Capture the cell that displays the provided text and extract its [X, Y] central coordinate. 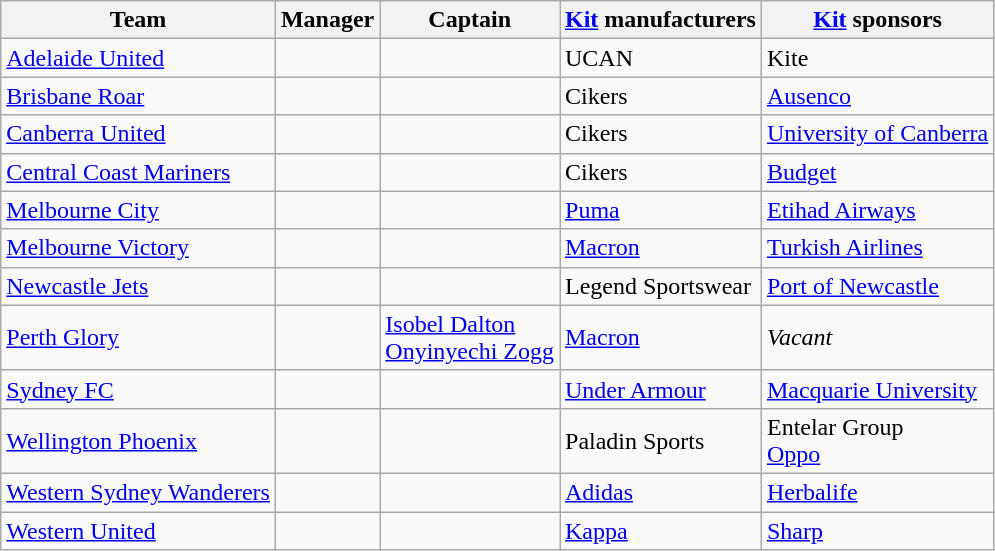
Budget [877, 172]
Melbourne Victory [138, 248]
UCAN [661, 58]
Wellington Phoenix [138, 440]
Perth Glory [138, 338]
Team [138, 20]
Melbourne City [138, 210]
Sydney FC [138, 389]
Entelar Group Oppo [877, 440]
Herbalife [877, 492]
Brisbane Roar [138, 96]
Captain [470, 20]
Adelaide United [138, 58]
Sharp [877, 531]
Ausenco [877, 96]
Turkish Airlines [877, 248]
Under Armour [661, 389]
Isobel Dalton Onyinyechi Zogg [470, 338]
Kit sponsors [877, 20]
Western Sydney Wanderers [138, 492]
Port of Newcastle [877, 286]
Manager [327, 20]
Newcastle Jets [138, 286]
Adidas [661, 492]
Kit manufacturers [661, 20]
Kite [877, 58]
Kappa [661, 531]
Vacant [877, 338]
Legend Sportswear [661, 286]
Macquarie University [877, 389]
Etihad Airways [877, 210]
Puma [661, 210]
University of Canberra [877, 134]
Paladin Sports [661, 440]
Canberra United [138, 134]
Western United [138, 531]
Central Coast Mariners [138, 172]
